Pinpoint the cell where the given text exists, returning its [X, Y] midpoint coordinate. 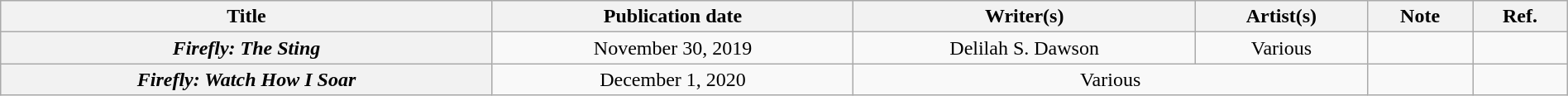
Title [246, 17]
Delilah S. Dawson [1025, 48]
Firefly: The Sting [246, 48]
December 1, 2020 [673, 79]
Ref. [1520, 17]
November 30, 2019 [673, 48]
Note [1419, 17]
Firefly: Watch How I Soar [246, 79]
Publication date [673, 17]
Writer(s) [1025, 17]
Artist(s) [1281, 17]
